For the text-containing cell, return its midpoint in [x, y] coordinate format. 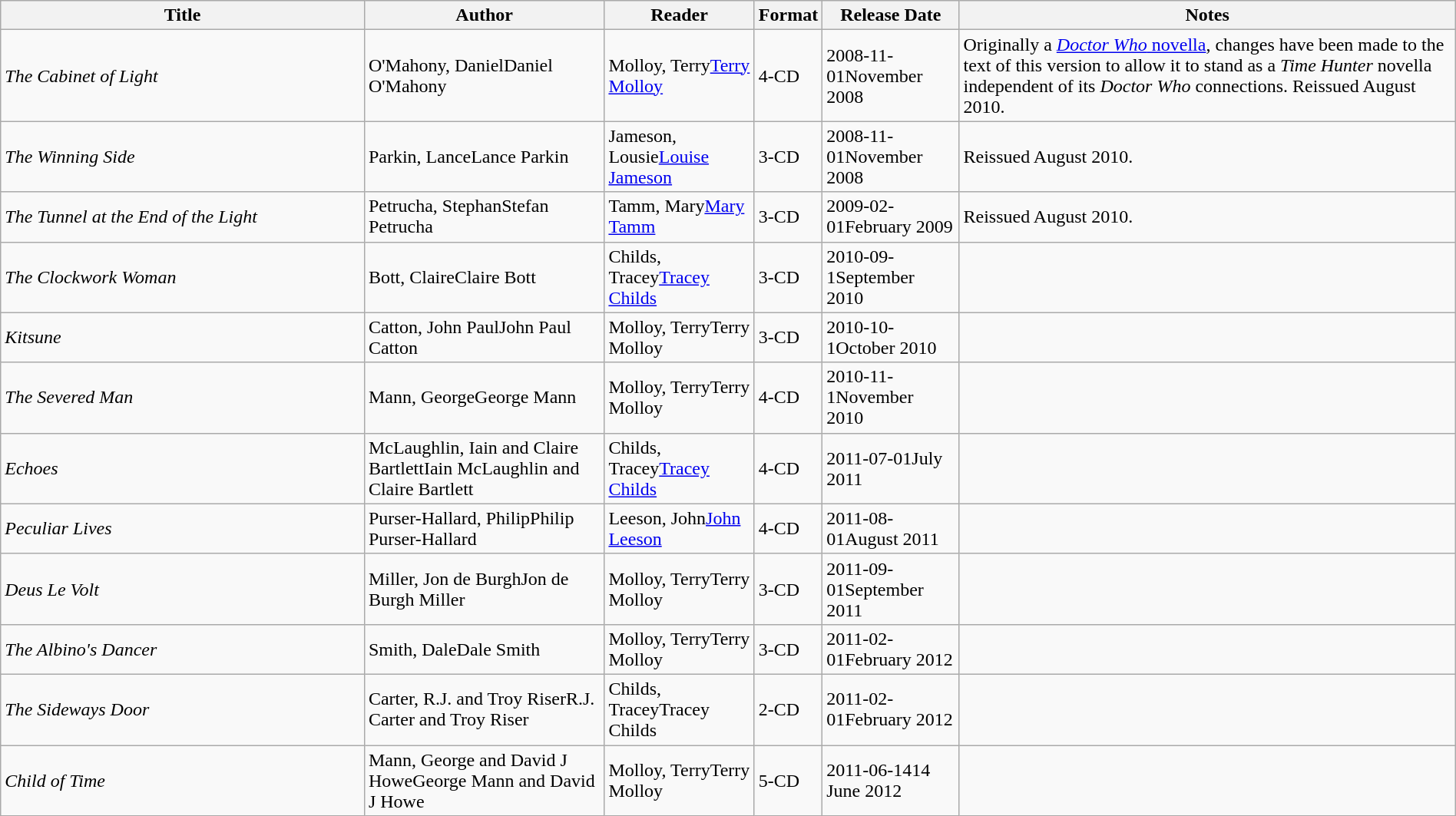
The Sideways Door [183, 709]
Purser-Hallard, PhilipPhilip Purser-Hallard [484, 528]
Tamm, MaryMary Tamm [679, 216]
Leeson, JohnJohn Leeson [679, 528]
Kitsune [183, 338]
Title [183, 15]
Format [788, 15]
Release Date [891, 15]
Mann, GeorgeGeorge Mann [484, 398]
Catton, John PaulJohn Paul Catton [484, 338]
O'Mahony, DanielDaniel O'Mahony [484, 75]
Jameson, LousieLouise Jameson [679, 157]
2011-09-01September 2011 [891, 589]
Parkin, LanceLance Parkin [484, 157]
The Tunnel at the End of the Light [183, 216]
Bott, ClaireClaire Bott [484, 277]
Miller, Jon de BurghJon de Burgh Miller [484, 589]
2009-02-01February 2009 [891, 216]
Author [484, 15]
Mann, George and David J HoweGeorge Mann and David J Howe [484, 780]
Reader [679, 15]
5-CD [788, 780]
2010-09-1September 2010 [891, 277]
2010-11-1November 2010 [891, 398]
The Winning Side [183, 157]
Echoes [183, 468]
The Severed Man [183, 398]
Petrucha, StephanStefan Petrucha [484, 216]
The Albino's Dancer [183, 649]
Carter, R.J. and Troy RiserR.J. Carter and Troy Riser [484, 709]
2010-10-1October 2010 [891, 338]
The Cabinet of Light [183, 75]
Peculiar Lives [183, 528]
2011-06-1414 June 2012 [891, 780]
McLaughlin, Iain and Claire BartlettIain McLaughlin and Claire Bartlett [484, 468]
The Clockwork Woman [183, 277]
Smith, DaleDale Smith [484, 649]
Child of Time [183, 780]
Deus Le Volt [183, 589]
2-CD [788, 709]
Notes [1207, 15]
2011-08-01August 2011 [891, 528]
2011-07-01July 2011 [891, 468]
